Search for the cell housing the specified text and yield its (X, Y) center coordinate. 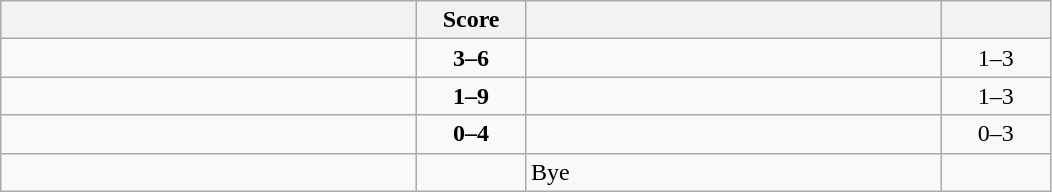
Bye (733, 172)
Score (472, 20)
1–9 (472, 96)
0–4 (472, 134)
0–3 (996, 134)
3–6 (472, 58)
